For the text-containing cell, return its midpoint in (x, y) coordinate format. 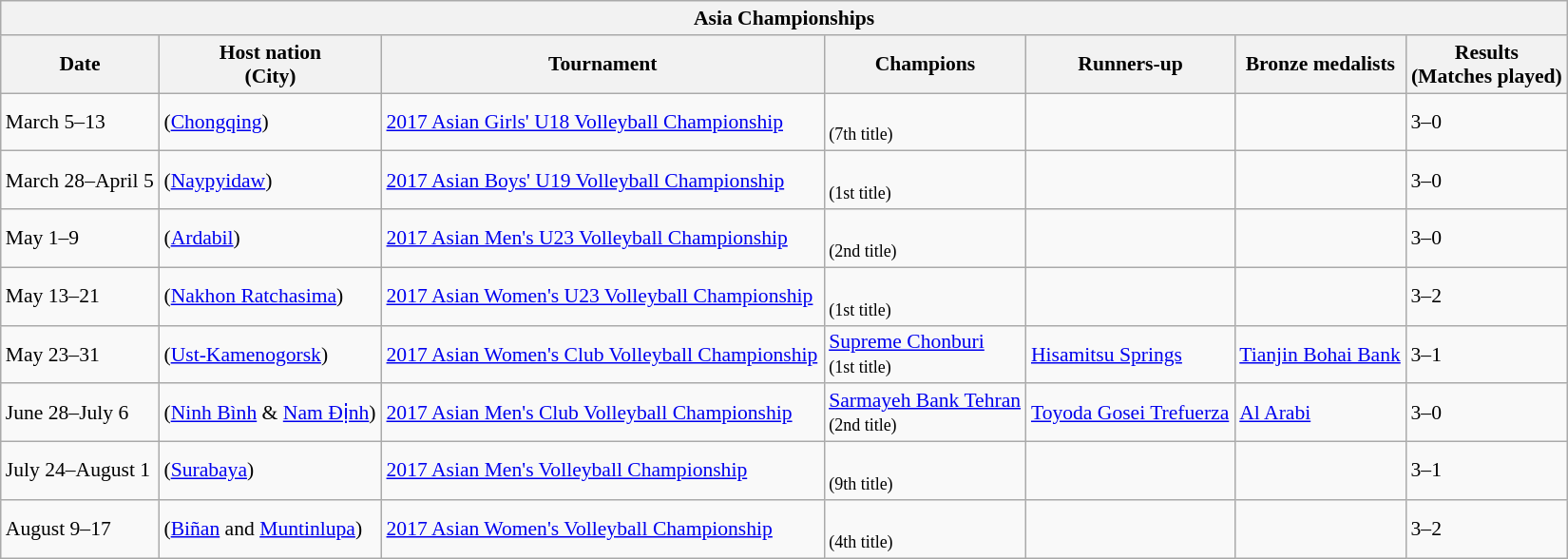
(2nd title) (926, 238)
Hisamitsu Springs (1131, 354)
2017 Asian Women's Volleyball Championship (602, 529)
Sarmayeh Bank Tehran(2nd title) (926, 413)
March 28–April 5 (80, 181)
May 23–31 (80, 354)
Runners-up (1131, 65)
2017 Asian Men's Volleyball Championship (602, 472)
Supreme Chonburi(1st title) (926, 354)
May 13–21 (80, 297)
(Naypyidaw) (270, 181)
2017 Asian Boys' U19 Volleyball Championship (602, 181)
2017 Asian Women's U23 Volleyball Championship (602, 297)
July 24–August 1 (80, 472)
June 28–July 6 (80, 413)
Champions (926, 65)
(Chongqing) (270, 122)
Results (Matches played) (1487, 65)
(Surabaya) (270, 472)
(Ninh Bình & Nam Định) (270, 413)
2017 Asian Women's Club Volleyball Championship (602, 354)
Tournament (602, 65)
Al Arabi (1320, 413)
2017 Asian Men's Club Volleyball Championship (602, 413)
(Ardabil) (270, 238)
Asia Championships (784, 18)
Host nation (City) (270, 65)
(Ust-Kamenogorsk) (270, 354)
(Nakhon Ratchasima) (270, 297)
March 5–13 (80, 122)
(Biñan and Muntinlupa) (270, 529)
(4th title) (926, 529)
(9th title) (926, 472)
Bronze medalists (1320, 65)
Tianjin Bohai Bank (1320, 354)
2017 Asian Girls' U18 Volleyball Championship (602, 122)
August 9–17 (80, 529)
Toyoda Gosei Trefuerza (1131, 413)
Date (80, 65)
(7th title) (926, 122)
2017 Asian Men's U23 Volleyball Championship (602, 238)
May 1–9 (80, 238)
